Provide the (X, Y) coordinate of the cell's center where the given text is located.  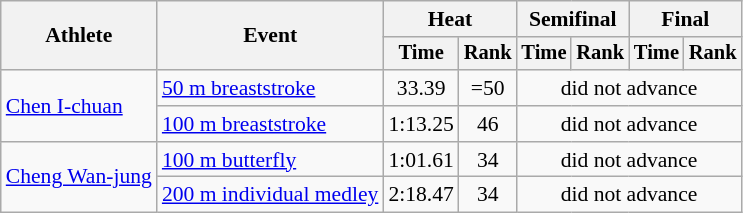
2:18.47 (420, 195)
Semifinal (572, 19)
Event (270, 36)
Athlete (79, 36)
100 m butterfly (270, 160)
Chen I-chuan (79, 106)
=50 (488, 88)
33.39 (420, 88)
Final (685, 19)
100 m breaststroke (270, 124)
1:01.61 (420, 160)
200 m individual medley (270, 195)
Heat (450, 19)
50 m breaststroke (270, 88)
46 (488, 124)
Cheng Wan-jung (79, 178)
1:13.25 (420, 124)
